Search for the cell housing the specified text and yield its (x, y) center coordinate. 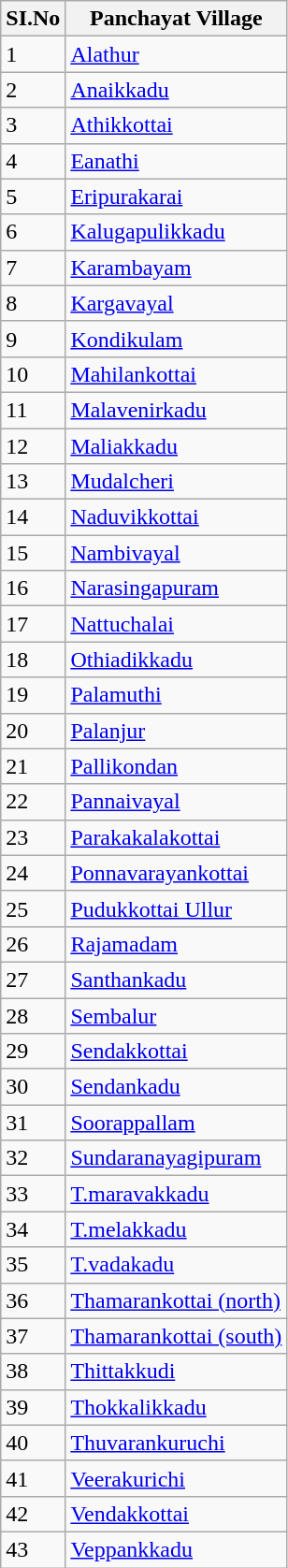
Anaikkadu (176, 90)
Kondikulam (176, 339)
29 (34, 1052)
34 (34, 1229)
Alathur (176, 54)
Palamuthi (176, 695)
3 (34, 125)
Thamarankottai (north) (176, 1300)
Vendakkottai (176, 1514)
Pudukkottai Ullur (176, 908)
Kargavayal (176, 303)
Nattuchalai (176, 624)
Veerakurichi (176, 1478)
13 (34, 482)
Parakakalakottai (176, 837)
2 (34, 90)
16 (34, 588)
Thokkalikkadu (176, 1407)
25 (34, 908)
1 (34, 54)
17 (34, 624)
Nambivayal (176, 553)
31 (34, 1123)
Pannaivayal (176, 802)
Sundaranayagipuram (176, 1158)
33 (34, 1194)
39 (34, 1407)
32 (34, 1158)
9 (34, 339)
Sendankadu (176, 1087)
T.vadakadu (176, 1265)
41 (34, 1478)
28 (34, 1015)
42 (34, 1514)
7 (34, 268)
Rajamadam (176, 944)
Eripurakarai (176, 196)
Palanjur (176, 731)
35 (34, 1265)
T.maravakkadu (176, 1194)
Veppankkadu (176, 1549)
Naduvikkottai (176, 517)
20 (34, 731)
Soorappallam (176, 1123)
Sendakkottai (176, 1052)
37 (34, 1336)
T.melakkadu (176, 1229)
18 (34, 660)
Sembalur (176, 1015)
Othiadikkadu (176, 660)
Pallikondan (176, 766)
38 (34, 1372)
Mahilankottai (176, 374)
Malavenirkadu (176, 410)
12 (34, 446)
Narasingapuram (176, 588)
Thamarankottai (south) (176, 1336)
24 (34, 873)
26 (34, 944)
11 (34, 410)
Karambayam (176, 268)
Mudalcheri (176, 482)
27 (34, 980)
4 (34, 161)
40 (34, 1443)
30 (34, 1087)
Santhankadu (176, 980)
Kalugapulikkadu (176, 232)
Thuvarankuruchi (176, 1443)
5 (34, 196)
19 (34, 695)
14 (34, 517)
21 (34, 766)
Panchayat Village (176, 19)
Athikkottai (176, 125)
15 (34, 553)
22 (34, 802)
Eanathi (176, 161)
6 (34, 232)
43 (34, 1549)
8 (34, 303)
36 (34, 1300)
23 (34, 837)
Maliakkadu (176, 446)
Thittakkudi (176, 1372)
Ponnavarayankottai (176, 873)
10 (34, 374)
SI.No (34, 19)
